Identify which cell holds the provided text, then report its [x, y] central coordinate. 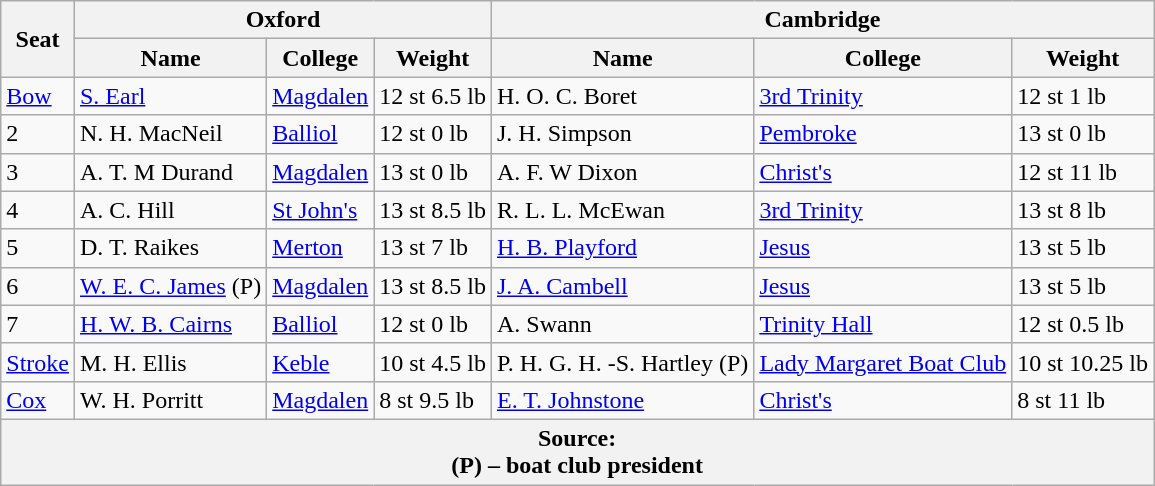
13 st 7 lb [433, 248]
J. A. Cambell [622, 286]
W. E. C. James (P) [170, 286]
Oxford [282, 20]
P. H. G. H. -S. Hartley (P) [622, 362]
5 [38, 248]
8 st 9.5 lb [433, 400]
H. O. C. Boret [622, 96]
Source:(P) – boat club president [578, 452]
A. F. W Dixon [622, 172]
Keble [320, 362]
8 st 11 lb [1083, 400]
10 st 10.25 lb [1083, 362]
2 [38, 134]
4 [38, 210]
A. T. M Durand [170, 172]
H. B. Playford [622, 248]
D. T. Raikes [170, 248]
6 [38, 286]
12 st 6.5 lb [433, 96]
Cambridge [822, 20]
Lady Margaret Boat Club [883, 362]
Bow [38, 96]
Trinity Hall [883, 324]
N. H. MacNeil [170, 134]
3 [38, 172]
M. H. Ellis [170, 362]
12 st 1 lb [1083, 96]
Seat [38, 39]
10 st 4.5 lb [433, 362]
12 st 11 lb [1083, 172]
Pembroke [883, 134]
A. C. Hill [170, 210]
S. Earl [170, 96]
H. W. B. Cairns [170, 324]
12 st 0.5 lb [1083, 324]
13 st 8 lb [1083, 210]
J. H. Simpson [622, 134]
E. T. Johnstone [622, 400]
Stroke [38, 362]
7 [38, 324]
A. Swann [622, 324]
R. L. L. McEwan [622, 210]
Merton [320, 248]
Cox [38, 400]
W. H. Porritt [170, 400]
St John's [320, 210]
